Search for the cell housing the specified text and yield its (X, Y) center coordinate. 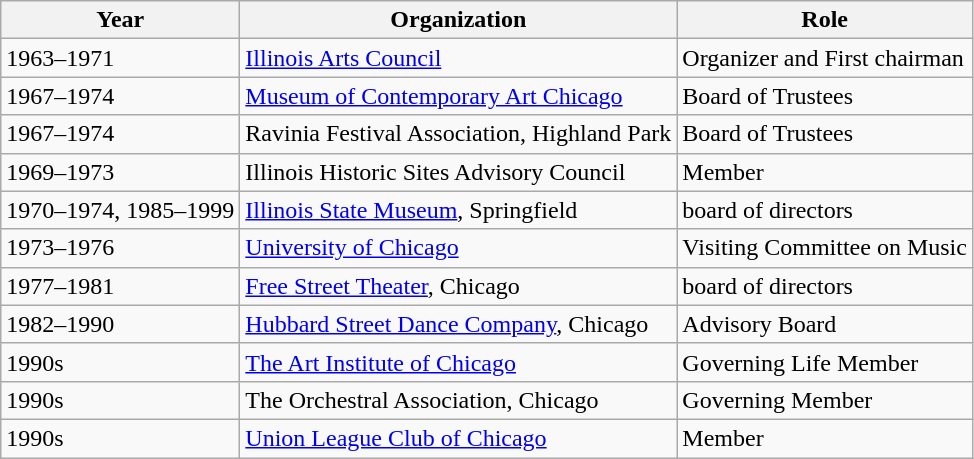
Governing Member (825, 400)
Illinois State Museum, Springfield (458, 210)
Union League Club of Chicago (458, 438)
University of Chicago (458, 248)
Illinois Arts Council (458, 58)
Organization (458, 20)
The Art Institute of Chicago (458, 362)
Year (120, 20)
The Orchestral Association, Chicago (458, 400)
Museum of Contemporary Art Chicago (458, 96)
Hubbard Street Dance Company, Chicago (458, 324)
Ravinia Festival Association, Highland Park (458, 134)
Visiting Committee on Music (825, 248)
Advisory Board (825, 324)
1969–1973 (120, 172)
1977–1981 (120, 286)
Organizer and First chairman (825, 58)
1982–1990 (120, 324)
Role (825, 20)
1973–1976 (120, 248)
1963–1971 (120, 58)
Illinois Historic Sites Advisory Council (458, 172)
Governing Life Member (825, 362)
1970–1974, 1985–1999 (120, 210)
Free Street Theater, Chicago (458, 286)
